Return [X, Y] of the center of cell containing provided text 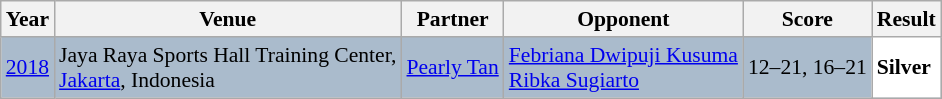
12–21, 16–21 [808, 68]
Jaya Raya Sports Hall Training Center,Jakarta, Indonesia [228, 68]
Year [28, 19]
Opponent [624, 19]
Partner [452, 19]
Febriana Dwipuji Kusuma Ribka Sugiarto [624, 68]
Pearly Tan [452, 68]
Venue [228, 19]
Score [808, 19]
Silver [906, 68]
Result [906, 19]
2018 [28, 68]
